Locate the cell with the specified text and output its (X, Y) center coordinate. 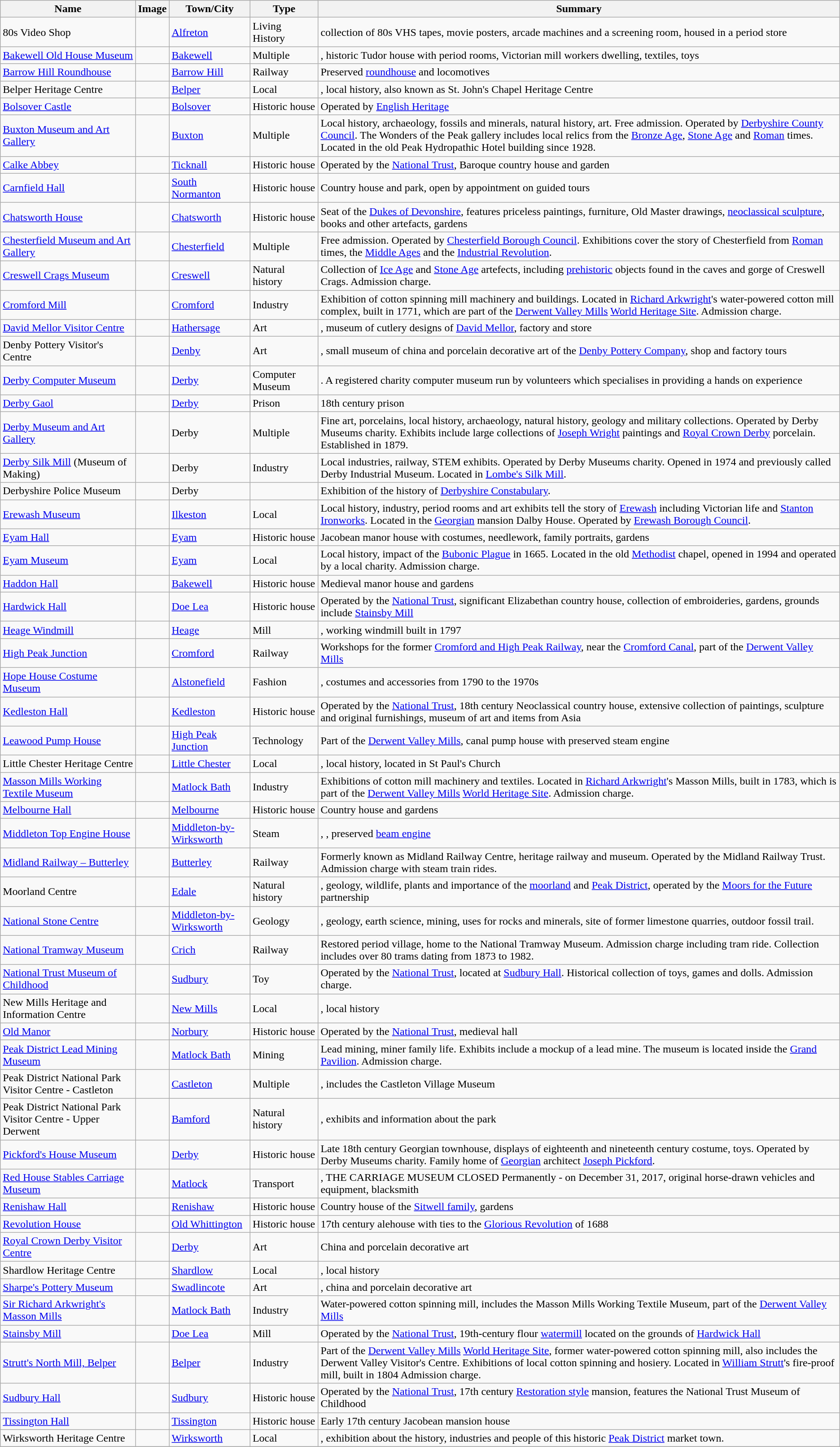
Buxton Museum and Art Gallery (68, 136)
Norbury (210, 1031)
Peak District Lead Mining Museum (68, 1055)
collection of 80s VHS tapes, movie posters, arcade machines and a screening room, housed in a period store (579, 32)
Bamford (210, 1119)
Little Chester Heritage Centre (68, 764)
Name (68, 9)
Jacobean manor house with costumes, needlework, family portraits, gardens (579, 537)
Hope House Costume Museum (68, 682)
, costumes and accessories from 1790 to the 1970s (579, 682)
Kedleston Hall (68, 711)
Barrow Hill Roundhouse (68, 72)
Derbyshire Police Museum (68, 491)
National Tramway Museum (68, 950)
. A registered charity computer museum run by volunteers which specialises in providing a hands on experience (579, 381)
Sudbury Hall (68, 1398)
Technology (284, 741)
Bakewell Old House Museum (68, 55)
Renishaw Hall (68, 1207)
Bolsover (210, 106)
Image (153, 9)
Computer Museum (284, 381)
Operated by the National Trust, 19th-century flour watermill located on the grounds of Hardwick Hall (579, 1333)
, local history, located in St Paul's Church (579, 764)
Erewash Museum (68, 514)
Swadlincote (210, 1287)
, exhibits and information about the park (579, 1119)
Chatsworth (210, 217)
Bolsover Castle (68, 106)
Early 17th century Jacobean mansion house (579, 1421)
, geology, wildlife, plants and importance of the moorland and Peak District, operated by the Moors for the Future partnership (579, 891)
Type (284, 9)
Heage (210, 630)
Living History (284, 32)
Leawood Pump House (68, 741)
Wirksworth Heritage Centre (68, 1438)
Workshops for the former Cromford and High Peak Railway, near the Cromford Canal, part of the Derwent Valley Mills (579, 653)
Peak District National Park Visitor Centre - Upper Derwent (68, 1119)
Sharpe's Pottery Museum (68, 1287)
, local history, also known as St. John's Chapel Heritage Centre (579, 89)
Red House Stables Carriage Museum (68, 1184)
Old Manor (68, 1031)
Preserved roundhouse and locomotives (579, 72)
Fashion (284, 682)
China and porcelain decorative art (579, 1247)
Melbourne Hall (68, 810)
Steam (284, 833)
Little Chester (210, 764)
Royal Crown Derby Visitor Centre (68, 1247)
Pickford's House Museum (68, 1154)
Moorland Centre (68, 891)
, china and porcelain decorative art (579, 1287)
Denby Pottery Visitor's Centre (68, 351)
Alfreton (210, 32)
, geology, earth science, mining, uses for rocks and minerals, site of former limestone quarries, outdoor fossil trail. (579, 921)
Mining (284, 1055)
Collection of Ice Age and Stone Age artefects, including prehistoric objects found in the caves and gorge of Creswell Crags. Admission charge. (579, 276)
Creswell Crags Museum (68, 276)
, exhibition about the history, industries and people of this historic Peak District market town. (579, 1438)
Operated by the National Trust, Baroque country house and garden (579, 165)
Melbourne (210, 810)
Toy (284, 979)
Exhibition of the history of Derbyshire Constabulary. (579, 491)
Crich (210, 950)
Masson Mills Working Textile Museum (68, 787)
Part of the Derwent Valley Mills, canal pump house with preserved steam engine (579, 741)
Sir Richard Arkwright's Masson Mills (68, 1311)
Calke Abbey (68, 165)
Renishaw (210, 1207)
Creswell (210, 276)
Middleton Top Engine House (68, 833)
Midland Railway – Butterley (68, 863)
, THE CARRIAGE MUSEUM CLOSED Permanently - on December 31, 2017, original horse-drawn vehicles and equipment, blacksmith (579, 1184)
Operated by the National Trust, significant Elizabethan country house, collection of embroideries, gardens, grounds include Stainsby Mill (579, 607)
Ticknall (210, 165)
Shardlow (210, 1270)
Country house and gardens (579, 810)
Derby Computer Museum (68, 381)
Wirksworth (210, 1438)
Tissington (210, 1421)
Edale (210, 891)
18th century prison (579, 403)
National Stone Centre (68, 921)
Eyam Hall (68, 537)
Stainsby Mill (68, 1333)
Chatsworth House (68, 217)
Prison (284, 403)
Denby (210, 351)
Belper Heritage Centre (68, 89)
David Mellor Visitor Centre (68, 328)
Hathersage (210, 328)
, small museum of china and porcelain decorative art of the Denby Pottery Company, shop and factory tours (579, 351)
Country house of the Sitwell family, gardens (579, 1207)
Old Whittington (210, 1224)
New Mills Heritage and Information Centre (68, 1008)
Revolution House (68, 1224)
Matlock (210, 1184)
South Normanton (210, 188)
Ilkeston (210, 514)
Chesterfield (210, 246)
Operated by English Heritage (579, 106)
Operated by the National Trust, medieval hall (579, 1031)
Haddon Hall (68, 583)
Eyam Museum (68, 560)
Water-powered cotton spinning mill, includes the Masson Mills Working Textile Museum, part of the Derwent Valley Mills (579, 1311)
Heage Windmill (68, 630)
17th century alehouse with ties to the Glorious Revolution of 1688 (579, 1224)
Medieval manor house and gardens (579, 583)
Carnfield Hall (68, 188)
Transport (284, 1184)
Town/City (210, 9)
Country house and park, open by appointment on guided tours (579, 188)
Derby Gaol (68, 403)
, museum of cutlery designs of David Mellor, factory and store (579, 328)
Summary (579, 9)
Hardwick Hall (68, 607)
Kedleston (210, 711)
Chesterfield Museum and Art Gallery (68, 246)
National Trust Museum of Childhood (68, 979)
Cromford Mill (68, 304)
Peak District National Park Visitor Centre - Castleton (68, 1083)
Alstonefield (210, 682)
Derby Museum and Art Gallery (68, 433)
Butterley (210, 863)
Barrow Hill (210, 72)
Castleton (210, 1083)
Operated by the National Trust, located at Sudbury Hall. Historical collection of toys, games and dolls. Admission charge. (579, 979)
Operated by the National Trust, 17th century Restoration style mansion, features the National Trust Museum of Childhood (579, 1398)
, includes the Castleton Village Museum (579, 1083)
, , preserved beam engine (579, 833)
New Mills (210, 1008)
, working windmill built in 1797 (579, 630)
Derby Silk Mill (Museum of Making) (68, 468)
Strutt's North Mill, Belper (68, 1363)
Lead mining, miner family life. Exhibits include a mockup of a lead mine. The museum is located inside the Grand Pavilion. Admission charge. (579, 1055)
Tissington Hall (68, 1421)
Buxton (210, 136)
, historic Tudor house with period rooms, Victorian mill workers dwelling, textiles, toys (579, 55)
Geology (284, 921)
Shardlow Heritage Centre (68, 1270)
80s Video Shop (68, 32)
